Search for the cell housing the specified text and yield its [X, Y] center coordinate. 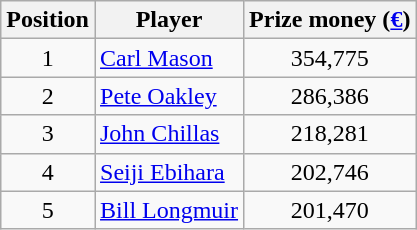
218,281 [330, 134]
1 [48, 58]
Prize money (€) [330, 20]
201,470 [330, 210]
Carl Mason [168, 58]
John Chillas [168, 134]
3 [48, 134]
286,386 [330, 96]
2 [48, 96]
5 [48, 210]
Bill Longmuir [168, 210]
4 [48, 172]
Seiji Ebihara [168, 172]
Position [48, 20]
Player [168, 20]
354,775 [330, 58]
Pete Oakley [168, 96]
202,746 [330, 172]
